Output the [x, y] coordinate of the center of the cell containing the given text.  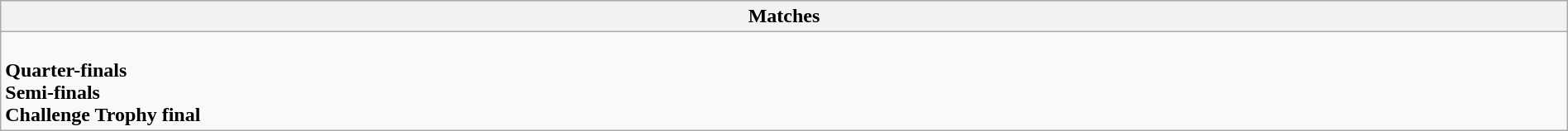
Quarter-finals Semi-finals Challenge Trophy final [784, 81]
Matches [784, 16]
